Extract the (X, Y) coordinate from the center of the cell holding the provided text.  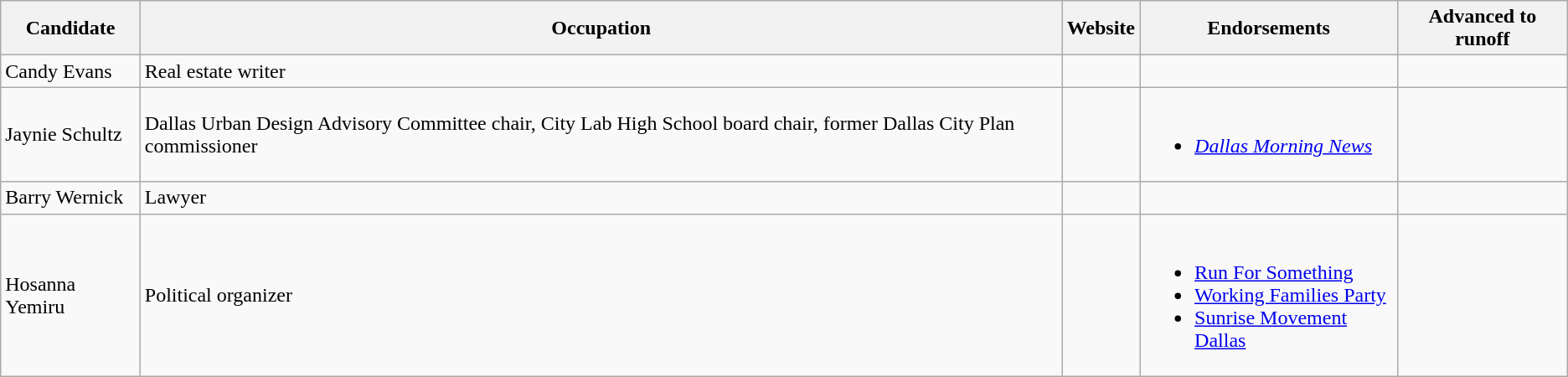
Website (1101, 28)
Endorsements (1269, 28)
Candy Evans (70, 71)
Political organizer (601, 295)
Dallas Urban Design Advisory Committee chair, City Lab High School board chair, former Dallas City Plan commissioner (601, 134)
Barry Wernick (70, 198)
Dallas Morning News (1269, 134)
Run For SomethingWorking Families PartySunrise Movement Dallas (1269, 295)
Occupation (601, 28)
Hosanna Yemiru (70, 295)
Jaynie Schultz (70, 134)
Candidate (70, 28)
Real estate writer (601, 71)
Advanced to runoff (1483, 28)
Lawyer (601, 198)
